Provide the [x, y] coordinate of the cell's center where the given text is located.  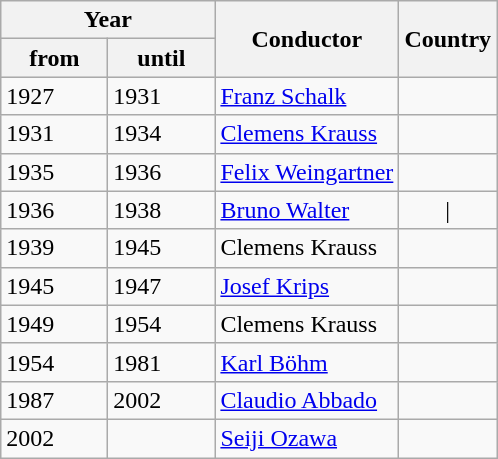
from [54, 58]
1938 [162, 210]
| [448, 210]
1987 [54, 400]
Year [108, 20]
1934 [162, 134]
Karl Böhm [307, 362]
Conductor [307, 39]
1949 [54, 324]
1927 [54, 96]
Franz Schalk [307, 96]
Seiji Ozawa [307, 438]
1939 [54, 248]
Josef Krips [307, 286]
Claudio Abbado [307, 400]
1935 [54, 172]
until [162, 58]
1981 [162, 362]
Bruno Walter [307, 210]
Felix Weingartner [307, 172]
Country [448, 39]
1947 [162, 286]
